Capture the cell that displays the provided text and extract its [x, y] central coordinate. 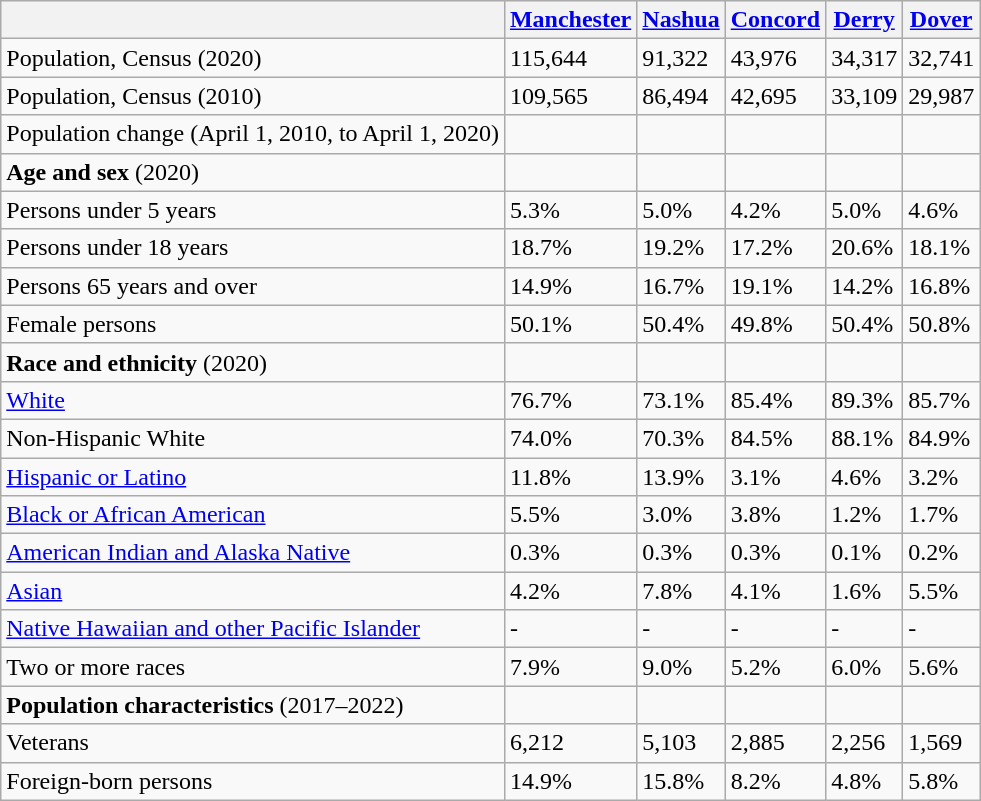
Population change (April 1, 2010, to April 1, 2020) [253, 134]
3.0% [681, 515]
Concord [775, 20]
Population characteristics (2017–2022) [253, 705]
Dover [942, 20]
White [253, 400]
14.2% [864, 286]
88.1% [864, 438]
70.3% [681, 438]
Two or more races [253, 667]
1.7% [942, 515]
Manchester [570, 20]
11.8% [570, 477]
Persons under 18 years [253, 248]
Asian [253, 591]
0.1% [864, 553]
16.7% [681, 286]
85.4% [775, 400]
50.8% [942, 324]
16.8% [942, 286]
Nashua [681, 20]
Black or African American [253, 515]
3.1% [775, 477]
Foreign-born persons [253, 781]
Population, Census (2020) [253, 58]
13.9% [681, 477]
19.1% [775, 286]
9.0% [681, 667]
5.6% [942, 667]
1.2% [864, 515]
6,212 [570, 743]
18.7% [570, 248]
1.6% [864, 591]
85.7% [942, 400]
5.8% [942, 781]
115,644 [570, 58]
32,741 [942, 58]
8.2% [775, 781]
Hispanic or Latino [253, 477]
73.1% [681, 400]
3.2% [942, 477]
Persons under 5 years [253, 210]
91,322 [681, 58]
5,103 [681, 743]
84.5% [775, 438]
4.8% [864, 781]
Age and sex (2020) [253, 172]
Veterans [253, 743]
29,987 [942, 96]
50.1% [570, 324]
2,885 [775, 743]
7.9% [570, 667]
5.3% [570, 210]
86,494 [681, 96]
Derry [864, 20]
Race and ethnicity (2020) [253, 362]
0.2% [942, 553]
Native Hawaiian and other Pacific Islander [253, 629]
109,565 [570, 96]
74.0% [570, 438]
6.0% [864, 667]
Non-Hispanic White [253, 438]
American Indian and Alaska Native [253, 553]
2,256 [864, 743]
5.2% [775, 667]
76.7% [570, 400]
18.1% [942, 248]
19.2% [681, 248]
3.8% [775, 515]
20.6% [864, 248]
89.3% [864, 400]
49.8% [775, 324]
Persons 65 years and over [253, 286]
84.9% [942, 438]
43,976 [775, 58]
42,695 [775, 96]
33,109 [864, 96]
17.2% [775, 248]
7.8% [681, 591]
15.8% [681, 781]
Female persons [253, 324]
34,317 [864, 58]
1,569 [942, 743]
4.1% [775, 591]
Population, Census (2010) [253, 96]
